Locate the cell with the specified text and output its [X, Y] center coordinate. 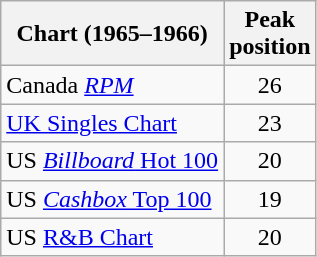
Peakposition [270, 34]
Canada RPM [112, 85]
26 [270, 85]
US Cashbox Top 100 [112, 199]
Chart (1965–1966) [112, 34]
23 [270, 123]
US R&B Chart [112, 237]
19 [270, 199]
UK Singles Chart [112, 123]
US Billboard Hot 100 [112, 161]
